Determine the [x, y] coordinate at the center of the cell enclosing the given text.  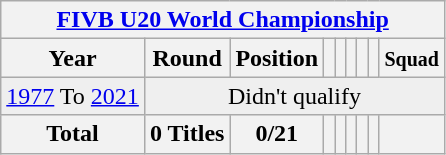
Year [73, 58]
0/21 [277, 134]
Position [277, 58]
Squad [412, 58]
0 Titles [187, 134]
Total [73, 134]
FIVB U20 World Championship [223, 20]
Round [187, 58]
1977 To 2021 [73, 96]
Didn't qualify [294, 96]
